Identify which cell holds the provided text, then report its (x, y) central coordinate. 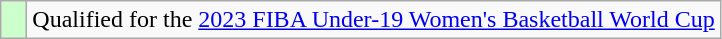
Qualified for the 2023 FIBA Under-19 Women's Basketball World Cup (374, 20)
